Pinpoint the cell where the given text exists, returning its (X, Y) midpoint coordinate. 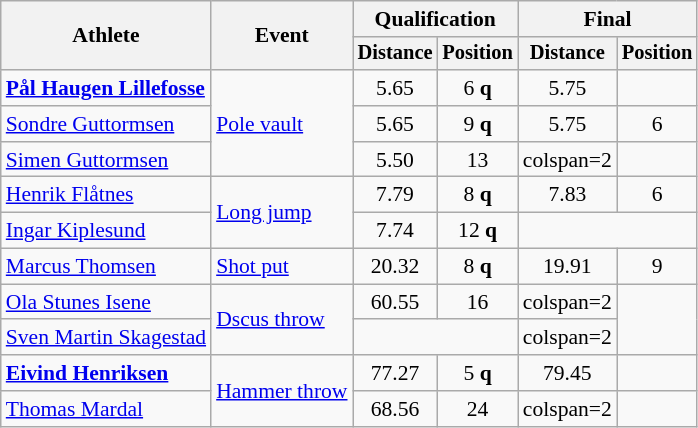
9 q (477, 124)
Henrik Flåtnes (106, 195)
Ingar Kiplesund (106, 231)
Thomas Mardal (106, 409)
Athlete (106, 36)
60.55 (396, 302)
Pole vault (282, 124)
Simen Guttormsen (106, 160)
19.91 (568, 267)
Shot put (282, 267)
Event (282, 36)
5 q (477, 373)
13 (477, 160)
7.74 (396, 231)
Sondre Guttormsen (106, 124)
Final (608, 19)
16 (477, 302)
79.45 (568, 373)
Long jump (282, 212)
68.56 (396, 409)
7.83 (568, 195)
24 (477, 409)
Ola Stunes Isene (106, 302)
20.32 (396, 267)
Pål Haugen Lillefosse (106, 88)
Qualification (436, 19)
9 (657, 267)
5.50 (396, 160)
Eivind Henriksen (106, 373)
77.27 (396, 373)
Dscus throw (282, 320)
Sven Martin Skagestad (106, 338)
6 q (477, 88)
7.79 (396, 195)
Hammer throw (282, 390)
12 q (477, 231)
Marcus Thomsen (106, 267)
